Return the (x, y) coordinate for the center point of the cell that contains the specified text.  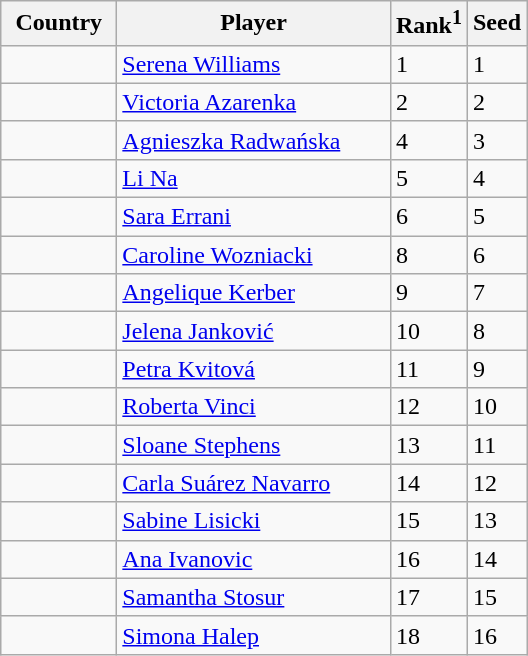
Caroline Wozniacki (254, 255)
Agnieszka Radwańska (254, 140)
Petra Kvitová (254, 369)
Simona Halep (254, 635)
Serena Williams (254, 64)
Ana Ivanovic (254, 559)
Rank1 (428, 24)
Roberta Vinci (254, 407)
17 (428, 597)
Angelique Kerber (254, 293)
Carla Suárez Navarro (254, 483)
Country (59, 24)
Victoria Azarenka (254, 102)
18 (428, 635)
Player (254, 24)
7 (496, 293)
Jelena Janković (254, 331)
Li Na (254, 178)
Sara Errani (254, 217)
Sabine Lisicki (254, 521)
Sloane Stephens (254, 445)
Seed (496, 24)
3 (496, 140)
Samantha Stosur (254, 597)
